Search for the cell housing the specified text and yield its [X, Y] center coordinate. 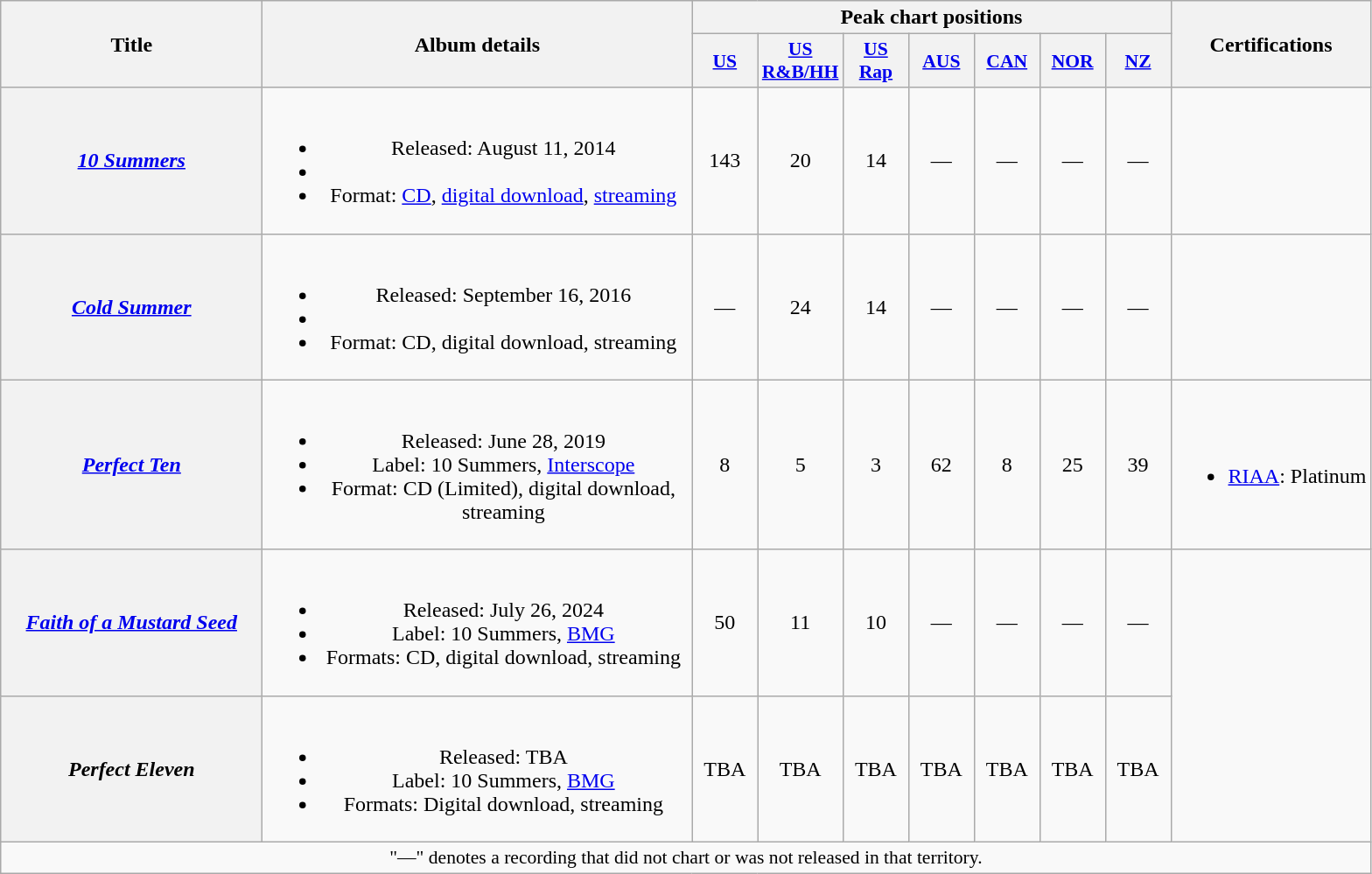
143 [724, 161]
Released: July 26, 2024Label: 10 Summers, BMGFormats: CD, digital download, streaming [478, 623]
39 [1137, 465]
Certifications [1270, 44]
11 [801, 623]
Title [131, 44]
50 [724, 623]
Faith of a Mustard Seed [131, 623]
USRap [875, 61]
Peak chart positions [931, 17]
Perfect Eleven [131, 768]
10 Summers [131, 161]
"—" denotes a recording that did not chart or was not released in that territory. [686, 857]
RIAA: Platinum [1270, 465]
5 [801, 465]
AUS [941, 61]
Released: TBALabel: 10 Summers, BMGFormats: Digital download, streaming [478, 768]
25 [1073, 465]
24 [801, 306]
62 [941, 465]
Released: June 28, 2019Label: 10 Summers, InterscopeFormat: CD (Limited), digital download, streaming [478, 465]
NZ [1137, 61]
CAN [1006, 61]
Released: September 16, 2016Format: CD, digital download, streaming [478, 306]
Perfect Ten [131, 465]
US [724, 61]
10 [875, 623]
Cold Summer [131, 306]
3 [875, 465]
NOR [1073, 61]
Released: August 11, 2014Format: CD, digital download, streaming [478, 161]
USR&B/HH [801, 61]
20 [801, 161]
Album details [478, 44]
